Return the [X, Y] coordinate for the center point of the cell that contains the specified text.  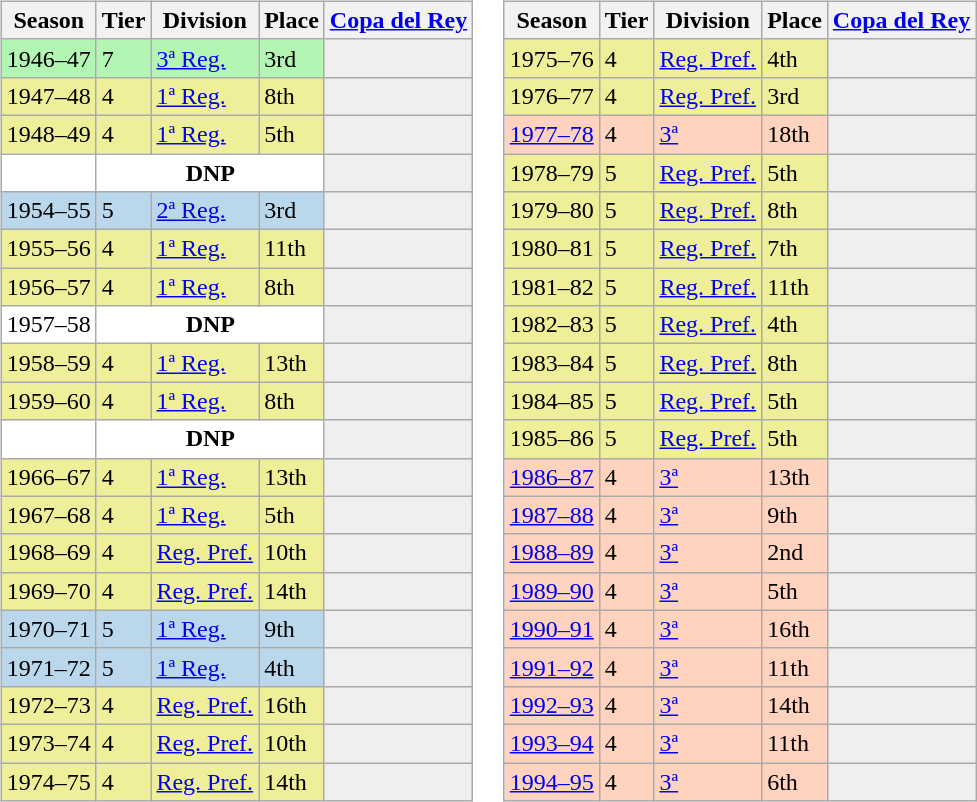
1990–91 [552, 629]
1958–59 [48, 363]
1970–71 [48, 629]
1982–83 [552, 325]
1980–81 [552, 249]
18th [795, 134]
1983–84 [552, 363]
1955–56 [48, 249]
1994–95 [552, 781]
2ª Reg. [205, 211]
1959–60 [48, 401]
1969–70 [48, 591]
1976–77 [552, 96]
7th [795, 249]
1966–67 [48, 477]
7 [124, 58]
1993–94 [552, 743]
1981–82 [552, 287]
1992–93 [552, 705]
1978–79 [552, 173]
1986–87 [552, 477]
1973–74 [48, 743]
1968–69 [48, 553]
1984–85 [552, 401]
1987–88 [552, 515]
1956–57 [48, 287]
3ª Reg. [205, 58]
1967–68 [48, 515]
1957–58 [48, 325]
1977–78 [552, 134]
1946–47 [48, 58]
1985–86 [552, 439]
1974–75 [48, 781]
1954–55 [48, 211]
6th [795, 781]
1972–73 [48, 705]
1988–89 [552, 553]
1989–90 [552, 591]
2nd [795, 553]
1975–76 [552, 58]
1947–48 [48, 96]
1948–49 [48, 134]
1991–92 [552, 667]
1971–72 [48, 667]
1979–80 [552, 211]
